Provide the [x, y] coordinate of the cell's center where the given text is located.  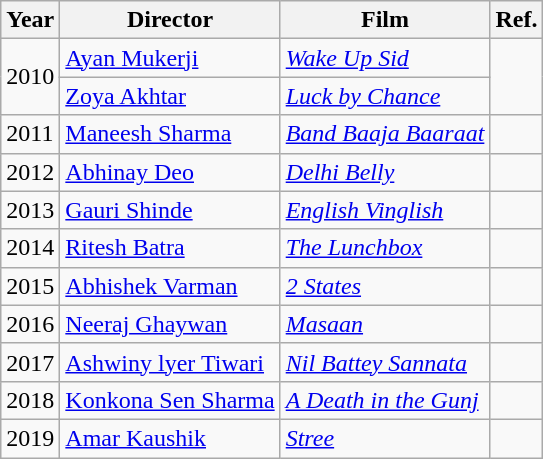
Director [170, 20]
Abhinay Deo [170, 172]
Gauri Shinde [170, 210]
A Death in the Gunj [385, 400]
2 States [385, 286]
2015 [30, 286]
Ritesh Batra [170, 248]
2010 [30, 77]
Abhishek Varman [170, 286]
Amar Kaushik [170, 438]
2019 [30, 438]
2011 [30, 134]
Stree [385, 438]
2016 [30, 324]
2014 [30, 248]
Ref. [516, 20]
Luck by Chance [385, 96]
Maneesh Sharma [170, 134]
Masaan [385, 324]
Film [385, 20]
English Vinglish [385, 210]
2013 [30, 210]
2018 [30, 400]
Ayan Mukerji [170, 58]
Ashwiny lyer Tiwari [170, 362]
Zoya Akhtar [170, 96]
Wake Up Sid [385, 58]
2017 [30, 362]
The Lunchbox [385, 248]
Nil Battey Sannata [385, 362]
Year [30, 20]
Delhi Belly [385, 172]
2012 [30, 172]
Konkona Sen Sharma [170, 400]
Neeraj Ghaywan [170, 324]
Band Baaja Baaraat [385, 134]
